Determine the (X, Y) coordinate at the center of the cell enclosing the given text.  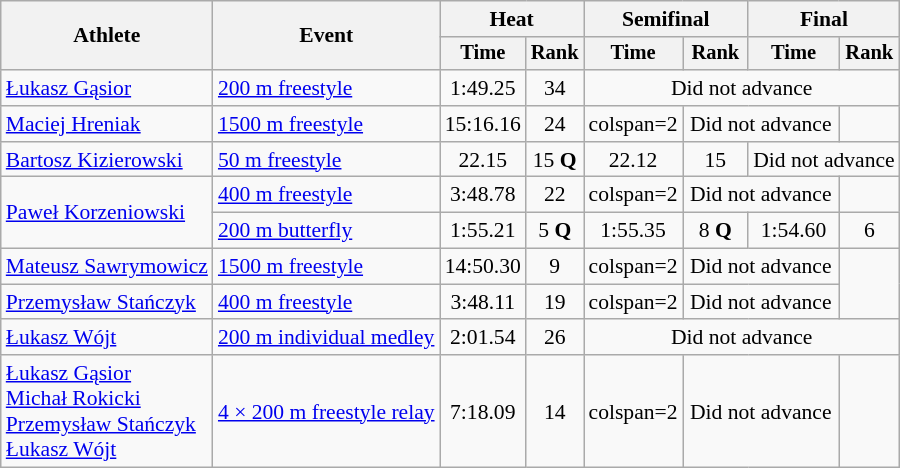
9 (555, 267)
200 m butterfly (326, 231)
24 (555, 124)
200 m freestyle (326, 88)
5 Q (555, 231)
22 (555, 195)
Event (326, 36)
3:48.78 (483, 195)
15 (716, 160)
15 Q (555, 160)
3:48.11 (483, 302)
Athlete (107, 36)
200 m individual medley (326, 338)
Mateusz Sawrymowicz (107, 267)
22.12 (634, 160)
34 (555, 88)
1:55.21 (483, 231)
1:54.60 (794, 231)
Przemysław Stańczyk (107, 302)
Final (824, 19)
26 (555, 338)
22.15 (483, 160)
Bartosz Kizierowski (107, 160)
4 × 200 m freestyle relay (326, 411)
Łukasz Wójt (107, 338)
Łukasz Gąsior (107, 88)
19 (555, 302)
1:49.25 (483, 88)
1:55.35 (634, 231)
7:18.09 (483, 411)
Semifinal (666, 19)
Paweł Korzeniowski (107, 212)
Heat (512, 19)
14:50.30 (483, 267)
Łukasz GąsiorMichał RokickiPrzemysław StańczykŁukasz Wójt (107, 411)
6 (870, 231)
Maciej Hreniak (107, 124)
8 Q (716, 231)
50 m freestyle (326, 160)
14 (555, 411)
2:01.54 (483, 338)
15:16.16 (483, 124)
